From the cell containing the given text, extract its center point as [x, y] coordinate. 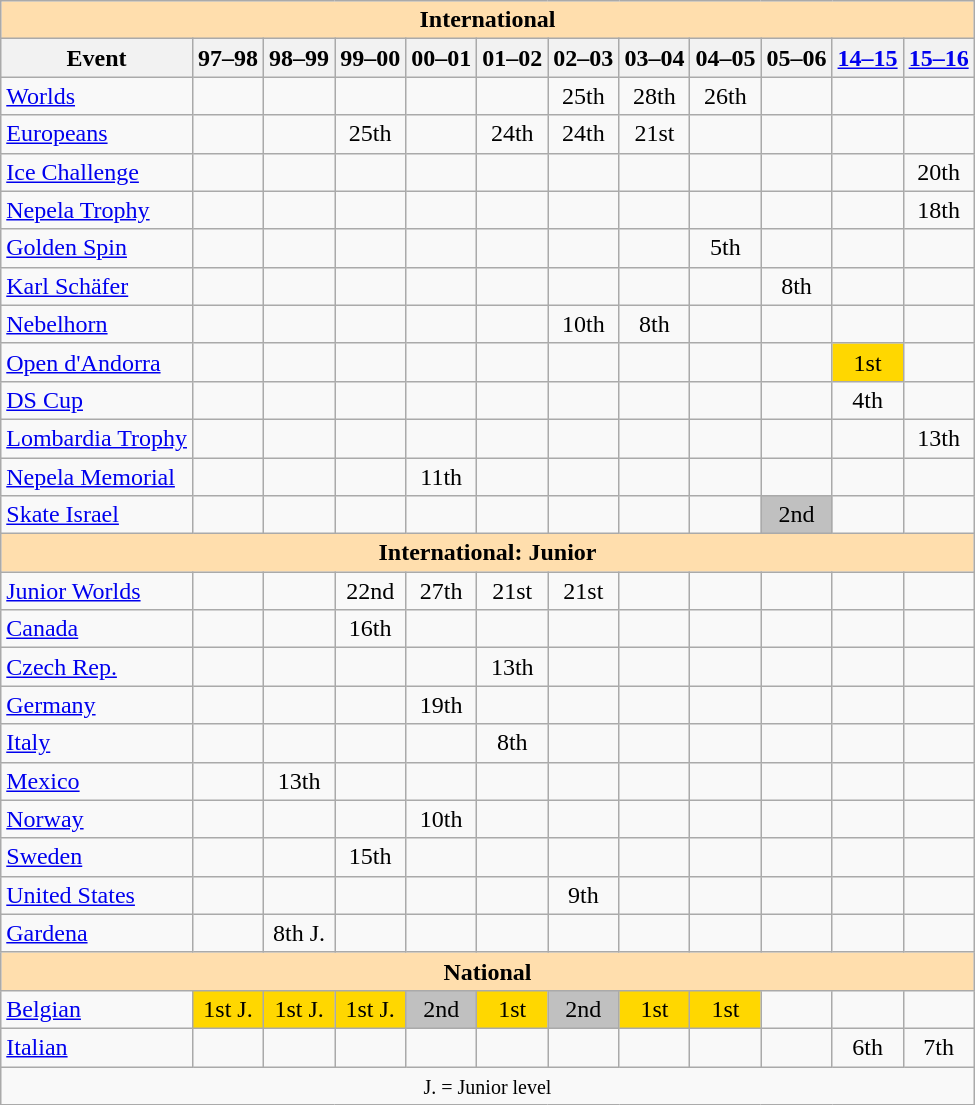
11th [442, 477]
6th [868, 1047]
00–01 [442, 58]
Norway [97, 819]
05–06 [796, 58]
Sweden [97, 857]
5th [726, 248]
J. = Junior level [488, 1085]
Skate Israel [97, 515]
18th [938, 210]
16th [370, 629]
04–05 [726, 58]
15–16 [938, 58]
Belgian [97, 1009]
Junior Worlds [97, 591]
26th [726, 96]
Golden Spin [97, 248]
28th [654, 96]
22nd [370, 591]
Italian [97, 1047]
International [488, 20]
Gardena [97, 933]
15th [370, 857]
Italy [97, 743]
Open d'Andorra [97, 362]
8th J. [300, 933]
DS Cup [97, 400]
National [488, 971]
Nepela Memorial [97, 477]
4th [868, 400]
United States [97, 895]
Worlds [97, 96]
Event [97, 58]
27th [442, 591]
Canada [97, 629]
Czech Rep. [97, 667]
99–00 [370, 58]
01–02 [512, 58]
9th [584, 895]
Mexico [97, 781]
98–99 [300, 58]
20th [938, 172]
19th [442, 705]
Lombardia Trophy [97, 438]
Ice Challenge [97, 172]
Germany [97, 705]
14–15 [868, 58]
Europeans [97, 134]
03–04 [654, 58]
International: Junior [488, 553]
97–98 [228, 58]
Nepela Trophy [97, 210]
7th [938, 1047]
Nebelhorn [97, 324]
02–03 [584, 58]
Karl Schäfer [97, 286]
